Pinpoint the cell where the given text exists, returning its [X, Y] midpoint coordinate. 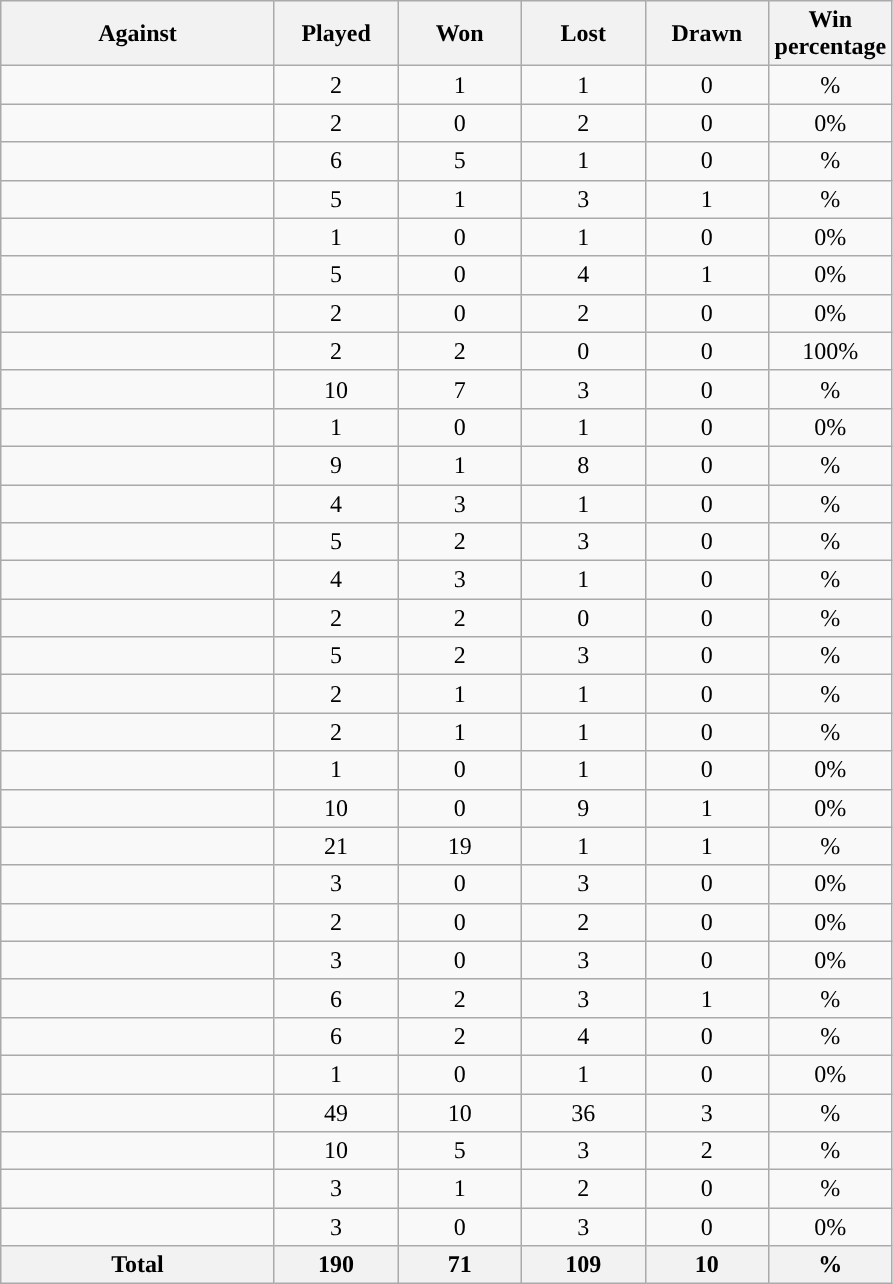
49 [336, 1113]
19 [460, 846]
21 [336, 846]
109 [583, 1265]
Against [138, 34]
Played [336, 34]
36 [583, 1113]
100% [831, 351]
Drawn [707, 34]
Lost [583, 34]
7 [460, 389]
Total [138, 1265]
8 [583, 465]
71 [460, 1265]
Win percentage [831, 34]
Won [460, 34]
190 [336, 1265]
